For the text-containing cell, return its midpoint in [x, y] coordinate format. 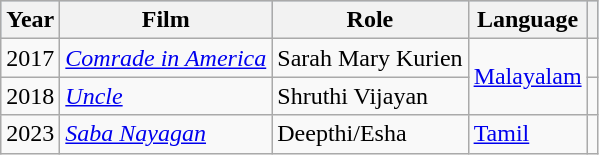
Shruthi Vijayan [370, 96]
2017 [30, 58]
Tamil [528, 134]
Sarah Mary Kurien [370, 58]
Role [370, 20]
Film [166, 20]
2018 [30, 96]
2023 [30, 134]
Malayalam [528, 77]
Comrade in America [166, 58]
Uncle [166, 96]
Year [30, 20]
Saba Nayagan [166, 134]
Deepthi/Esha [370, 134]
Language [528, 20]
